Search for the cell housing the specified text and yield its (x, y) center coordinate. 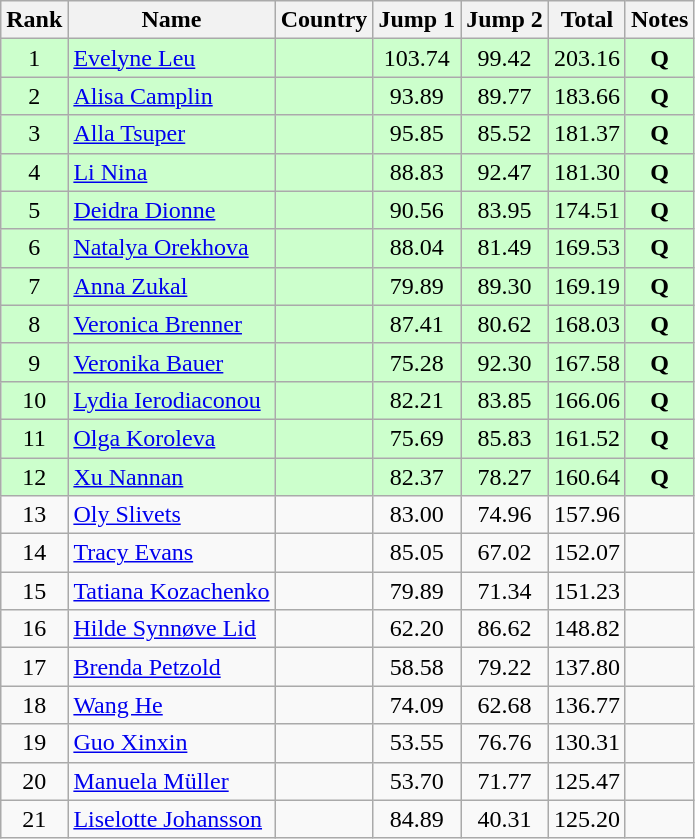
86.62 (505, 629)
89.30 (505, 286)
181.30 (586, 172)
Veronika Bauer (172, 362)
82.21 (417, 400)
Brenda Petzold (172, 667)
99.42 (505, 58)
160.64 (586, 477)
88.83 (417, 172)
81.49 (505, 248)
151.23 (586, 591)
136.77 (586, 705)
Natalya Orekhova (172, 248)
Li Nina (172, 172)
Olga Koroleva (172, 438)
168.03 (586, 324)
103.74 (417, 58)
2 (34, 96)
17 (34, 667)
75.69 (417, 438)
71.77 (505, 781)
95.85 (417, 134)
Guo Xinxin (172, 743)
92.47 (505, 172)
183.66 (586, 96)
21 (34, 819)
18 (34, 705)
167.58 (586, 362)
137.80 (586, 667)
Rank (34, 20)
Jump 2 (505, 20)
1 (34, 58)
92.30 (505, 362)
Jump 1 (417, 20)
83.00 (417, 515)
62.68 (505, 705)
19 (34, 743)
169.19 (586, 286)
Alisa Camplin (172, 96)
4 (34, 172)
Oly Slivets (172, 515)
15 (34, 591)
Tracy Evans (172, 553)
169.53 (586, 248)
89.77 (505, 96)
Alla Tsuper (172, 134)
62.20 (417, 629)
16 (34, 629)
Lydia Ierodiaconou (172, 400)
10 (34, 400)
67.02 (505, 553)
9 (34, 362)
83.95 (505, 210)
78.27 (505, 477)
Wang He (172, 705)
Anna Zukal (172, 286)
203.16 (586, 58)
74.96 (505, 515)
58.58 (417, 667)
82.37 (417, 477)
125.47 (586, 781)
74.09 (417, 705)
84.89 (417, 819)
Evelyne Leu (172, 58)
181.37 (586, 134)
71.34 (505, 591)
85.05 (417, 553)
11 (34, 438)
7 (34, 286)
Name (172, 20)
Veronica Brenner (172, 324)
93.89 (417, 96)
80.62 (505, 324)
161.52 (586, 438)
53.70 (417, 781)
3 (34, 134)
76.76 (505, 743)
Tatiana Kozachenko (172, 591)
85.52 (505, 134)
130.31 (586, 743)
85.83 (505, 438)
12 (34, 477)
5 (34, 210)
40.31 (505, 819)
87.41 (417, 324)
53.55 (417, 743)
75.28 (417, 362)
88.04 (417, 248)
Xu Nannan (172, 477)
6 (34, 248)
152.07 (586, 553)
Country (324, 20)
Liselotte Johansson (172, 819)
90.56 (417, 210)
148.82 (586, 629)
14 (34, 553)
83.85 (505, 400)
157.96 (586, 515)
Deidra Dionne (172, 210)
174.51 (586, 210)
Hilde Synnøve Lid (172, 629)
Notes (659, 20)
79.22 (505, 667)
Total (586, 20)
125.20 (586, 819)
8 (34, 324)
166.06 (586, 400)
20 (34, 781)
13 (34, 515)
Manuela Müller (172, 781)
